Locate the cell with the specified text and output its (x, y) center coordinate. 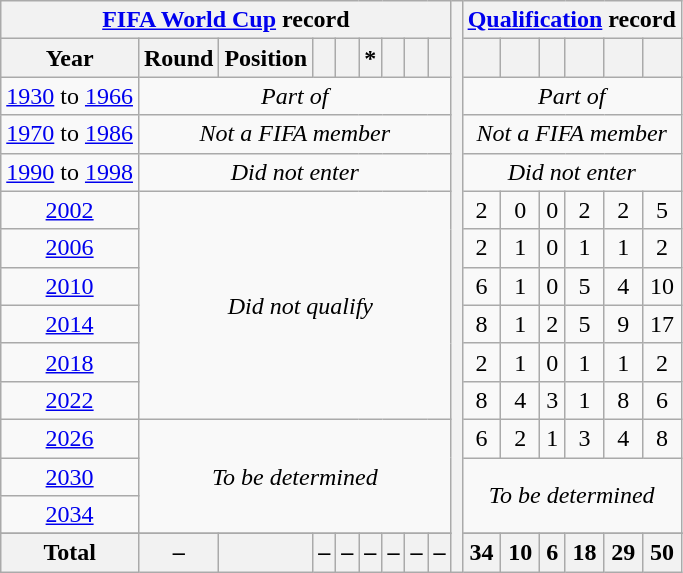
FIFA World Cup record (226, 20)
2026 (70, 438)
18 (584, 553)
Year (70, 58)
1970 to 1986 (70, 134)
2034 (70, 515)
1930 to 1966 (70, 96)
1990 to 1998 (70, 172)
34 (482, 553)
2030 (70, 477)
Did not qualify (300, 305)
2014 (70, 324)
2018 (70, 362)
Position (266, 58)
Round (178, 58)
Total (70, 553)
2010 (70, 286)
2006 (70, 248)
50 (662, 553)
17 (662, 324)
2022 (70, 400)
9 (624, 324)
Qualification record (572, 20)
29 (624, 553)
2002 (70, 210)
* (370, 58)
